For the text-containing cell, return its midpoint in (X, Y) coordinate format. 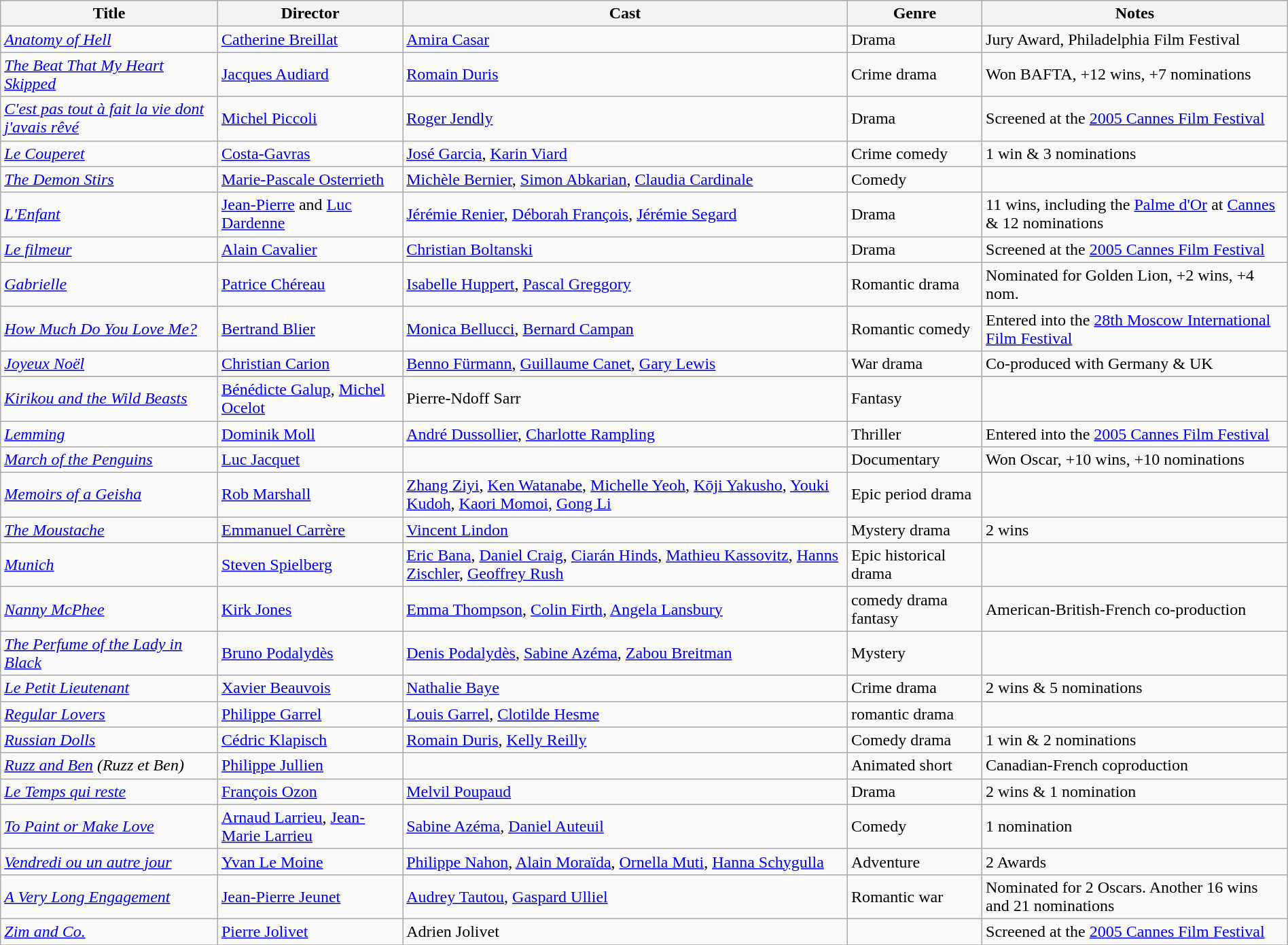
Luc Jacquet (310, 460)
Arnaud Larrieu, Jean-Marie Larrieu (310, 826)
Melvil Poupaud (625, 791)
Co-produced with Germany & UK (1135, 363)
Emmanuel Carrère (310, 530)
Romantic comedy (914, 329)
Lemming (109, 434)
Le Temps qui reste (109, 791)
Amira Casar (625, 39)
Adventure (914, 861)
Louis Garrel, Clotilde Hesme (625, 714)
Michel Piccoli (310, 118)
Jean-Pierre Jeunet (310, 897)
C'est pas tout à fait la vie dont j'avais rêvé (109, 118)
François Ozon (310, 791)
Xavier Beauvois (310, 688)
Sabine Azéma, Daniel Auteuil (625, 826)
American-British-French co-production (1135, 609)
Philippe Nahon, Alain Moraïda, Ornella Muti, Hanna Schygulla (625, 861)
Philippe Jullien (310, 766)
Romantic drama (914, 284)
José Garcia, Karin Viard (625, 154)
Nominated for Golden Lion, +2 wins, +4 nom. (1135, 284)
romantic drama (914, 714)
Isabelle Huppert, Pascal Greggory (625, 284)
comedy drama fantasy (914, 609)
Entered into the 2005 Cannes Film Festival (1135, 434)
To Paint or Make Love (109, 826)
Cast (625, 14)
War drama (914, 363)
1 win & 2 nominations (1135, 740)
The Perfume of the Lady in Black (109, 654)
Le filmeur (109, 249)
Christian Boltanski (625, 249)
Benno Fürmann, Guillaume Canet, Gary Lewis (625, 363)
Michèle Bernier, Simon Abkarian, Claudia Cardinale (625, 179)
Yvan Le Moine (310, 861)
Le Couperet (109, 154)
Kirikou and the Wild Beasts (109, 398)
Fantasy (914, 398)
Notes (1135, 14)
1 nomination (1135, 826)
Nanny McPhee (109, 609)
Pierre Jolivet (310, 931)
Memoirs of a Geisha (109, 495)
Epic period drama (914, 495)
How Much Do You Love Me? (109, 329)
Monica Bellucci, Bernard Campan (625, 329)
Eric Bana, Daniel Craig, Ciarán Hinds, Mathieu Kassovitz, Hanns Zischler, Geoffrey Rush (625, 565)
Alain Cavalier (310, 249)
Jacques Audiard (310, 75)
Anatomy of Hell (109, 39)
Joyeux Noël (109, 363)
L'Enfant (109, 215)
Animated short (914, 766)
Philippe Garrel (310, 714)
Rob Marshall (310, 495)
Vendredi ou un autre jour (109, 861)
Le Petit Lieutenant (109, 688)
Regular Lovers (109, 714)
Mystery (914, 654)
Genre (914, 14)
Documentary (914, 460)
The Demon Stirs (109, 179)
Romantic war (914, 897)
March of the Penguins (109, 460)
Kirk Jones (310, 609)
Title (109, 14)
Romain Duris, Kelly Reilly (625, 740)
The Moustache (109, 530)
Nathalie Baye (625, 688)
Costa-Gavras (310, 154)
Munich (109, 565)
Crime comedy (914, 154)
Steven Spielberg (310, 565)
Cédric Klapisch (310, 740)
Denis Podalydès, Sabine Azéma, Zabou Breitman (625, 654)
Bruno Podalydès (310, 654)
Thriller (914, 434)
1 win & 3 nominations (1135, 154)
Director (310, 14)
Jean-Pierre and Luc Dardenne (310, 215)
11 wins, including the Palme d'Or at Cannes & 12 nominations (1135, 215)
The Beat That My Heart Skipped (109, 75)
Adrien Jolivet (625, 931)
Ruzz and Ben (Ruzz et Ben) (109, 766)
Zim and Co. (109, 931)
2 wins & 1 nomination (1135, 791)
Jérémie Renier, Déborah François, Jérémie Segard (625, 215)
Won Oscar, +10 wins, +10 nominations (1135, 460)
Emma Thompson, Colin Firth, Angela Lansbury (625, 609)
Entered into the 28th Moscow International Film Festival (1135, 329)
Gabrielle (109, 284)
Comedy drama (914, 740)
Vincent Lindon (625, 530)
Bertrand Blier (310, 329)
Patrice Chéreau (310, 284)
Marie-Pascale Osterrieth (310, 179)
Catherine Breillat (310, 39)
Pierre-Ndoff Sarr (625, 398)
Canadian-French coproduction (1135, 766)
Zhang Ziyi, Ken Watanabe, Michelle Yeoh, Kōji Yakusho, Youki Kudoh, Kaori Momoi, Gong Li (625, 495)
Jury Award, Philadelphia Film Festival (1135, 39)
Audrey Tautou, Gaspard Ulliel (625, 897)
2 Awards (1135, 861)
Romain Duris (625, 75)
Nominated for 2 Oscars. Another 16 wins and 21 nominations (1135, 897)
Roger Jendly (625, 118)
Mystery drama (914, 530)
Dominik Moll (310, 434)
Bénédicte Galup, Michel Ocelot (310, 398)
Christian Carion (310, 363)
Epic historical drama (914, 565)
André Dussollier, Charlotte Rampling (625, 434)
A Very Long Engagement (109, 897)
Russian Dolls (109, 740)
2 wins (1135, 530)
Won BAFTA, +12 wins, +7 nominations (1135, 75)
2 wins & 5 nominations (1135, 688)
